Extract the (x, y) coordinate from the center of the cell holding the provided text.  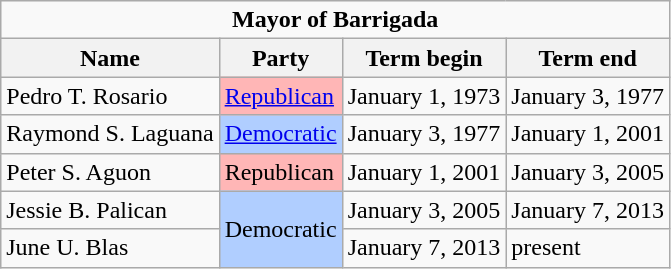
Term end (588, 58)
June U. Blas (110, 248)
Raymond S. Laguana (110, 134)
Peter S. Aguon (110, 172)
Mayor of Barrigada (336, 20)
Pedro T. Rosario (110, 96)
Term begin (424, 58)
present (588, 248)
Name (110, 58)
Jessie B. Palican (110, 210)
January 1, 1973 (424, 96)
Party (280, 58)
